Extract the (X, Y) coordinate from the center of the cell holding the provided text.  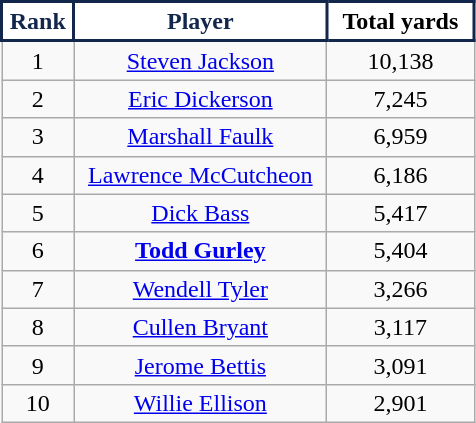
9 (38, 365)
5,417 (401, 213)
Steven Jackson (200, 60)
2,901 (401, 403)
6 (38, 251)
Jerome Bettis (200, 365)
3,266 (401, 289)
7,245 (401, 99)
6,959 (401, 137)
10,138 (401, 60)
Marshall Faulk (200, 137)
Todd Gurley (200, 251)
Dick Bass (200, 213)
Eric Dickerson (200, 99)
3 (38, 137)
1 (38, 60)
Total yards (401, 22)
5,404 (401, 251)
2 (38, 99)
10 (38, 403)
7 (38, 289)
Lawrence McCutcheon (200, 175)
Cullen Bryant (200, 327)
Willie Ellison (200, 403)
4 (38, 175)
3,117 (401, 327)
6,186 (401, 175)
8 (38, 327)
Wendell Tyler (200, 289)
3,091 (401, 365)
Player (200, 22)
Rank (38, 22)
5 (38, 213)
